Extract the [X, Y] coordinate from the center of the cell holding the provided text.  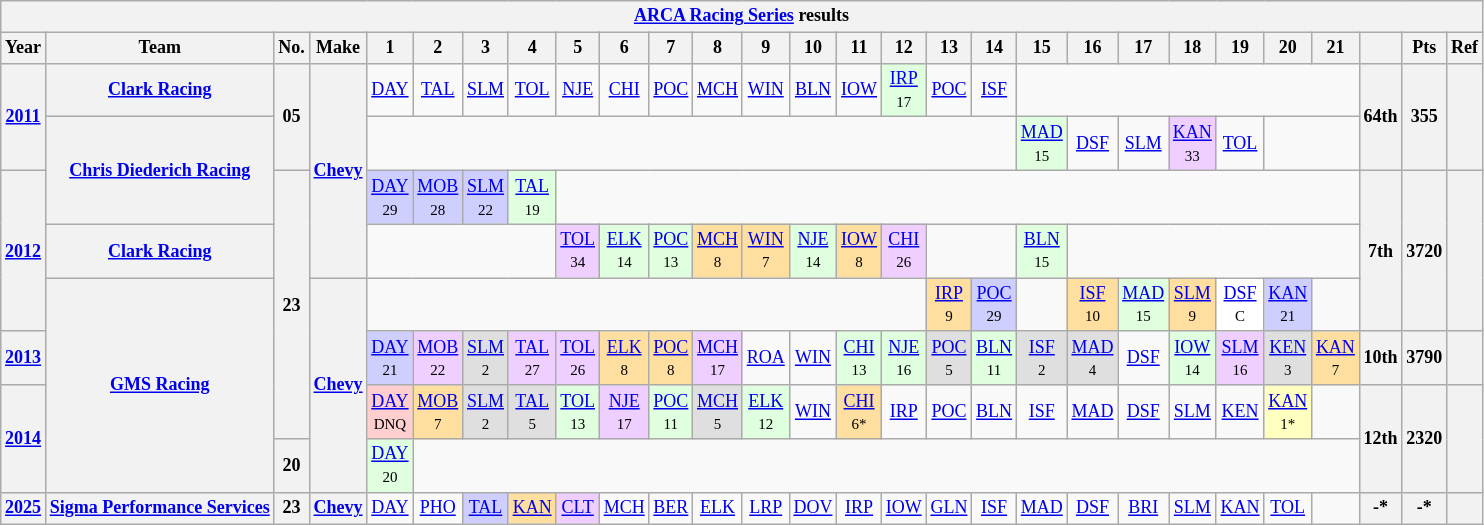
CHI6* [860, 412]
7th [1380, 250]
TAL19 [532, 197]
3790 [1424, 358]
DAY29 [390, 197]
SLM16 [1240, 358]
17 [1144, 48]
ELK [718, 508]
13 [949, 48]
9 [766, 48]
LRP [766, 508]
12 [904, 48]
ELK12 [766, 412]
18 [1193, 48]
KAN21 [1288, 305]
IRP17 [904, 90]
DSFC [1240, 305]
TAL27 [532, 358]
CHI13 [860, 358]
BLN15 [1042, 251]
KEN [1240, 412]
3720 [1424, 250]
MOB7 [438, 412]
NJE17 [624, 412]
7 [671, 48]
IRP9 [949, 305]
IOW8 [860, 251]
2011 [24, 116]
POC13 [671, 251]
SLM22 [486, 197]
KAN7 [1336, 358]
12th [1380, 438]
KAN1* [1288, 412]
DAY20 [390, 466]
MOB28 [438, 197]
BRI [1144, 508]
64th [1380, 116]
Year [24, 48]
Chris Diederich Racing [160, 170]
POC11 [671, 412]
Make [338, 48]
19 [1240, 48]
CHI26 [904, 251]
NJE14 [813, 251]
DOV [813, 508]
05 [292, 116]
TOL34 [578, 251]
KEN3 [1288, 358]
POC8 [671, 358]
Pts [1424, 48]
ROA [766, 358]
2025 [24, 508]
POC29 [994, 305]
1 [390, 48]
3 [486, 48]
Team [160, 48]
TAL5 [532, 412]
PHO [438, 508]
16 [1092, 48]
KAN33 [1193, 144]
2320 [1424, 438]
BER [671, 508]
5 [578, 48]
4 [532, 48]
ELK14 [624, 251]
TOL13 [578, 412]
GMS Racing [160, 386]
Ref [1465, 48]
10 [813, 48]
2014 [24, 438]
ELK8 [624, 358]
TOL26 [578, 358]
14 [994, 48]
ISF2 [1042, 358]
NJE16 [904, 358]
8 [718, 48]
Sigma Performance Services [160, 508]
MOB22 [438, 358]
11 [860, 48]
2013 [24, 358]
CLT [578, 508]
6 [624, 48]
NJE [578, 90]
SLM9 [1193, 305]
DAYDNQ [390, 412]
DAY21 [390, 358]
CHI [624, 90]
WIN7 [766, 251]
BLN11 [994, 358]
IOW14 [1193, 358]
2 [438, 48]
No. [292, 48]
MAD4 [1092, 358]
MCH8 [718, 251]
21 [1336, 48]
ISF10 [1092, 305]
GLN [949, 508]
15 [1042, 48]
355 [1424, 116]
ARCA Racing Series results [742, 16]
10th [1380, 358]
2012 [24, 250]
MCH5 [718, 412]
POC5 [949, 358]
MCH17 [718, 358]
